Scan for the cell matching the given text and deliver its (x, y) coordinate at center. 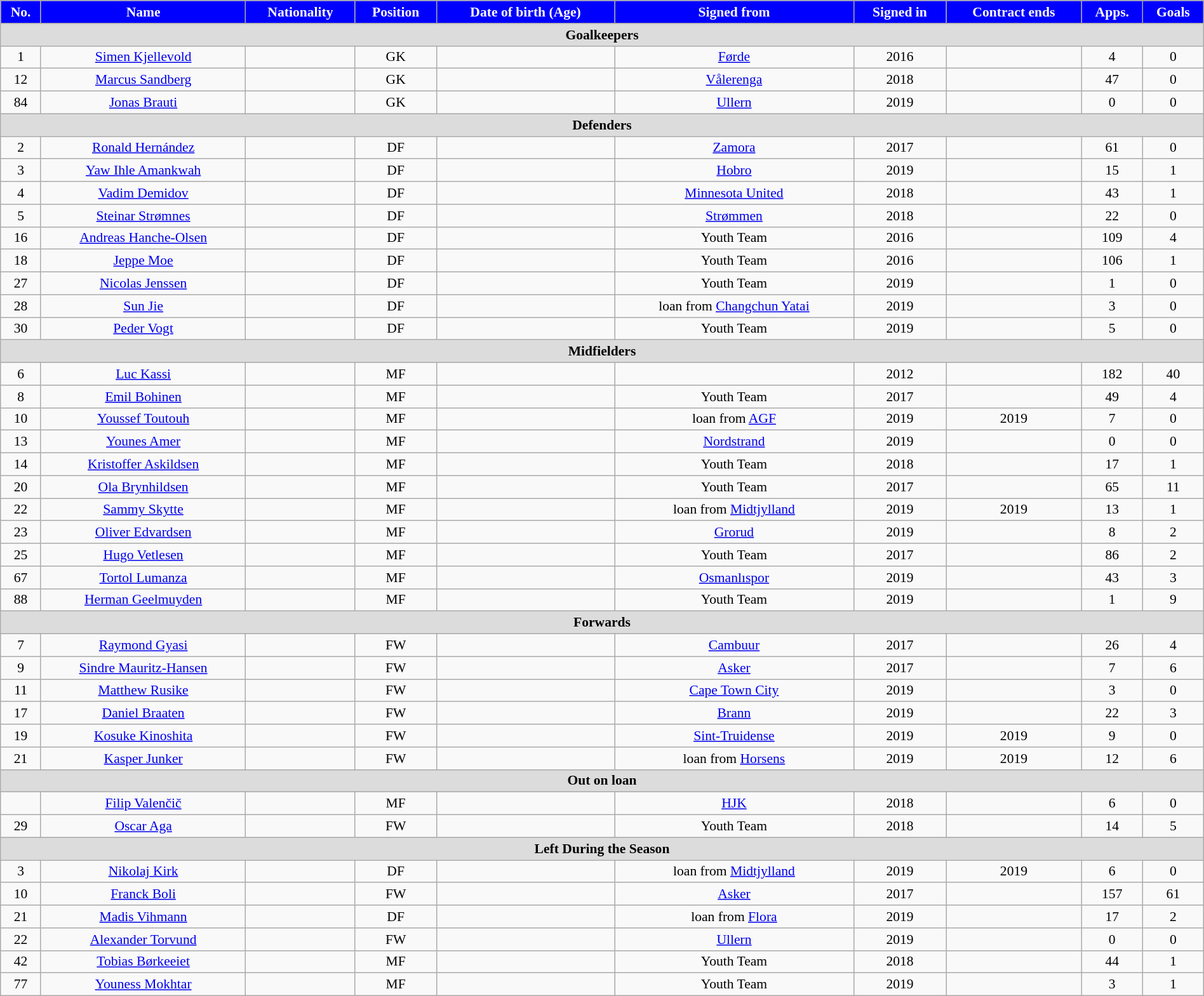
88 (21, 600)
Alexander Torvund (143, 940)
106 (1113, 261)
157 (1113, 894)
Luc Kassi (143, 374)
Vålerenga (734, 80)
Oscar Aga (143, 827)
Brann (734, 714)
Sindre Mauritz-Hansen (143, 668)
Sammy Skytte (143, 510)
109 (1113, 238)
Signed from (734, 12)
30 (21, 329)
42 (21, 962)
Oliver Edvardsen (143, 533)
Cape Town City (734, 691)
27 (21, 284)
Daniel Braaten (143, 714)
Nikolaj Kirk (143, 872)
Ronald Hernández (143, 148)
Apps. (1113, 12)
Vadim Demidov (143, 193)
loan from AGF (734, 419)
Goalkeepers (602, 35)
Førde (734, 57)
26 (1113, 646)
Hugo Vetlesen (143, 555)
Tortol Lumanza (143, 578)
Emil Bohinen (143, 397)
Hobro (734, 171)
40 (1174, 374)
Herman Geelmuyden (143, 600)
28 (21, 306)
Kasper Junker (143, 759)
65 (1113, 487)
Left During the Season (602, 849)
77 (21, 985)
Sint-Truidense (734, 736)
loan from Flora (734, 917)
25 (21, 555)
49 (1113, 397)
Tobias Børkeeiet (143, 962)
Nicolas Jenssen (143, 284)
Filip Valenčič (143, 804)
HJK (734, 804)
Youssef Toutouh (143, 419)
Simen Kjellevold (143, 57)
Forwards (602, 623)
Peder Vogt (143, 329)
44 (1113, 962)
Osmanlıspor (734, 578)
19 (21, 736)
No. (21, 12)
86 (1113, 555)
Out on loan (602, 781)
Minnesota United (734, 193)
Defenders (602, 125)
Yaw Ihle Amankwah (143, 171)
20 (21, 487)
Name (143, 12)
Grorud (734, 533)
Jeppe Moe (143, 261)
15 (1113, 171)
Jonas Brauti (143, 103)
Nationality (300, 12)
23 (21, 533)
67 (21, 578)
Midfielders (602, 352)
Raymond Gyasi (143, 646)
2012 (900, 374)
Date of birth (Age) (525, 12)
Position (396, 12)
Marcus Sandberg (143, 80)
Madis Vihmann (143, 917)
Franck Boli (143, 894)
182 (1113, 374)
loan from Horsens (734, 759)
Goals (1174, 12)
18 (21, 261)
Contract ends (1013, 12)
Signed in (900, 12)
Zamora (734, 148)
Strømmen (734, 216)
loan from Changchun Yatai (734, 306)
Andreas Hanche-Olsen (143, 238)
Matthew Rusike (143, 691)
Steinar Strømnes (143, 216)
Nordstrand (734, 442)
Sun Jie (143, 306)
Kosuke Kinoshita (143, 736)
Ola Brynhildsen (143, 487)
Kristoffer Askildsen (143, 465)
47 (1113, 80)
29 (21, 827)
84 (21, 103)
Cambuur (734, 646)
16 (21, 238)
Youness Mokhtar (143, 985)
Younes Amer (143, 442)
